Search for the cell housing the specified text and yield its (x, y) center coordinate. 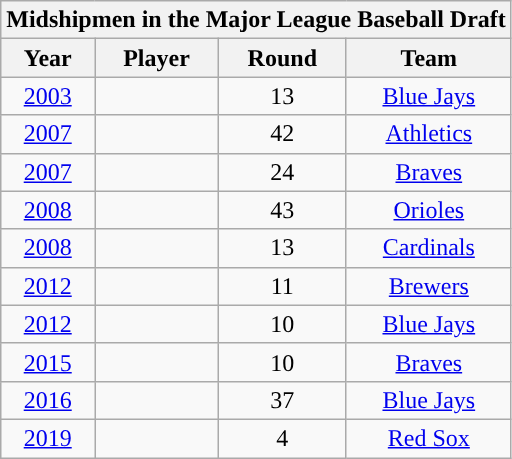
Team (428, 58)
2003 (48, 96)
Cardinals (428, 248)
Athletics (428, 134)
2016 (48, 400)
43 (282, 210)
24 (282, 172)
Red Sox (428, 438)
11 (282, 286)
Year (48, 58)
4 (282, 438)
37 (282, 400)
2019 (48, 438)
Orioles (428, 210)
Midshipmen in the Major League Baseball Draft (256, 20)
2015 (48, 362)
Brewers (428, 286)
Round (282, 58)
42 (282, 134)
Player (157, 58)
